Capture the cell that displays the provided text and extract its [X, Y] central coordinate. 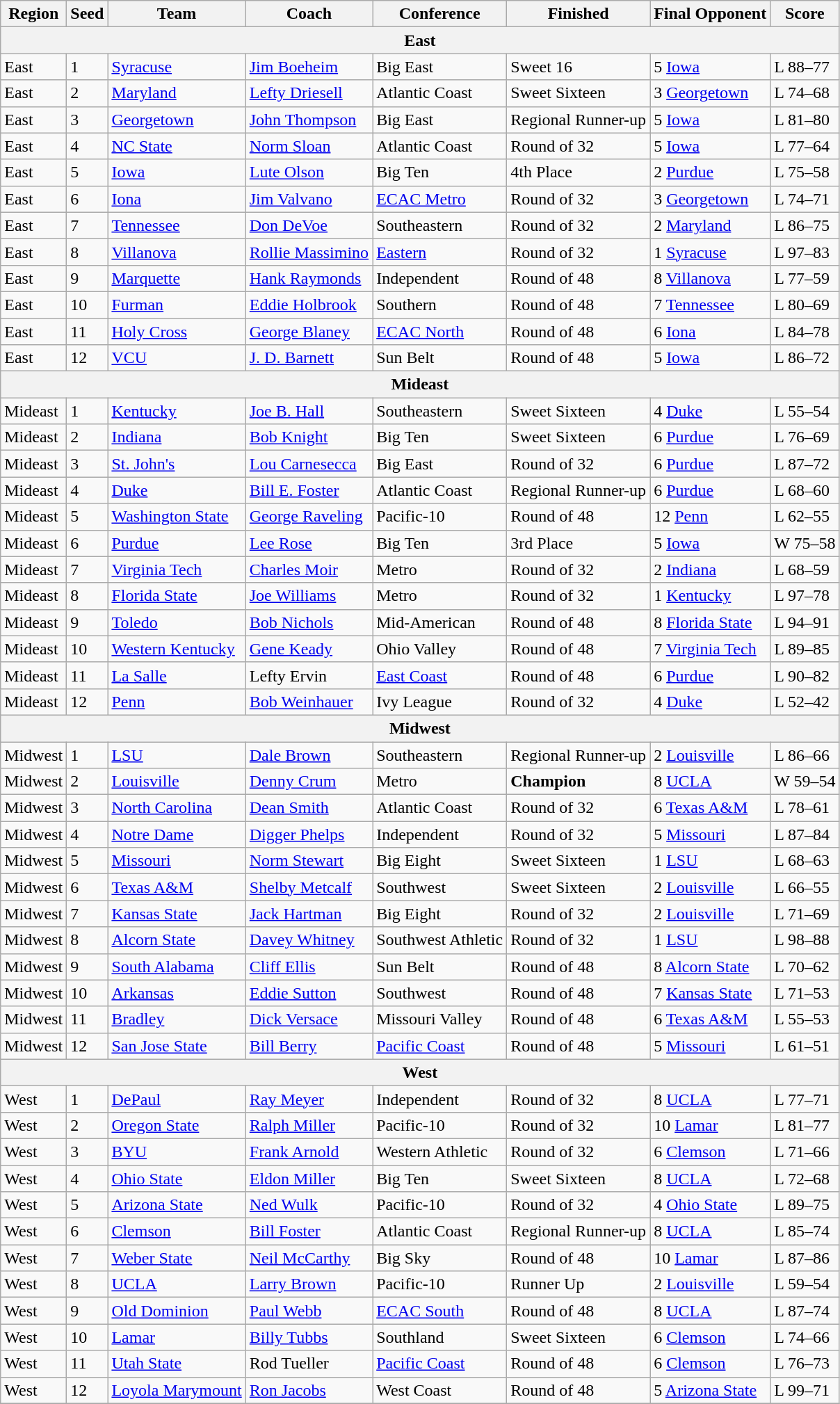
L 84–78 [805, 332]
Team [177, 14]
L 61–51 [805, 1046]
Eldon Miller [309, 1179]
12 Penn [711, 517]
Villanova [177, 252]
Southern [439, 305]
Bill Foster [309, 1232]
Charles Moir [309, 570]
Weber State [177, 1258]
L 52–42 [805, 702]
J. D. Barnett [309, 358]
Louisville [177, 782]
George Blaney [309, 332]
Paul Webb [309, 1311]
Coach [309, 14]
5 Arizona State [711, 1390]
Washington State [177, 517]
L 87–72 [805, 464]
Region [33, 14]
Norm Sloan [309, 146]
Virginia Tech [177, 570]
West Coast [439, 1390]
Final Opponent [711, 14]
Rollie Massimino [309, 252]
2 Maryland [711, 225]
Lee Rose [309, 543]
LSU [177, 755]
DePaul [177, 1099]
Larry Brown [309, 1284]
L 98–88 [805, 940]
L 68–63 [805, 861]
Southland [439, 1337]
Missouri Valley [439, 1019]
North Carolina [177, 808]
Norm Stewart [309, 861]
Iona [177, 199]
7 Kansas State [711, 993]
Jim Valvano [309, 199]
Eddie Holbrook [309, 305]
Champion [579, 782]
L 81–80 [805, 120]
L 71–66 [805, 1152]
L 94–91 [805, 622]
Davey Whitney [309, 940]
Kansas State [177, 914]
Shelby Metcalf [309, 887]
La Salle [177, 675]
Cliff Ellis [309, 967]
W 75–58 [805, 543]
Arizona State [177, 1205]
6 Iona [711, 332]
L 85–74 [805, 1232]
L 76–69 [805, 437]
Lefty Ervin [309, 675]
Bill E. Foster [309, 490]
L 72–68 [805, 1179]
Old Dominion [177, 1311]
Ohio Valley [439, 649]
L 97–78 [805, 596]
Toledo [177, 622]
L 68–60 [805, 490]
L 70–62 [805, 967]
ECAC South [439, 1311]
Billy Tubbs [309, 1337]
South Alabama [177, 967]
Tennessee [177, 225]
Syracuse [177, 67]
7 Tennessee [711, 305]
Seed [88, 14]
L 66–55 [805, 887]
8 Alcorn State [711, 967]
L 62–55 [805, 517]
Dean Smith [309, 808]
East Coast [439, 675]
ECAC North [439, 332]
BYU [177, 1152]
Big Sky [439, 1258]
George Raveling [309, 517]
L 74–66 [805, 1337]
1 Kentucky [711, 596]
Conference [439, 14]
L 80–69 [805, 305]
Jim Boeheim [309, 67]
Arkansas [177, 993]
L 74–71 [805, 199]
L 76–73 [805, 1364]
1 Syracuse [711, 252]
Bill Berry [309, 1046]
Purdue [177, 543]
L 77–59 [805, 278]
Hank Raymonds [309, 278]
8 Florida State [711, 622]
Western Kentucky [177, 649]
Mid-American [439, 622]
Oregon State [177, 1125]
Ohio State [177, 1179]
Dick Versace [309, 1019]
Score [805, 14]
Ivy League [439, 702]
Lute Olson [309, 172]
VCU [177, 358]
Rod Tueller [309, 1364]
L 87–86 [805, 1258]
Missouri [177, 861]
Eddie Sutton [309, 993]
Jack Hartman [309, 914]
L 89–85 [805, 649]
Kentucky [177, 411]
L 86–66 [805, 755]
Runner Up [579, 1284]
Indiana [177, 437]
L 87–74 [805, 1311]
Florida State [177, 596]
Clemson [177, 1232]
Bob Nichols [309, 622]
Ron Jacobs [309, 1390]
Southwest Athletic [439, 940]
L 97–83 [805, 252]
L 59–54 [805, 1284]
Joe B. Hall [309, 411]
L 99–71 [805, 1390]
Dale Brown [309, 755]
Lou Carnesecca [309, 464]
Finished [579, 14]
L 89–75 [805, 1205]
Don DeVoe [309, 225]
Texas A&M [177, 887]
Lefty Driesell [309, 93]
Holy Cross [177, 332]
Gene Keady [309, 649]
Lamar [177, 1337]
Denny Crum [309, 782]
Bob Weinhauer [309, 702]
Sweet 16 [579, 67]
Ray Meyer [309, 1099]
Penn [177, 702]
Georgetown [177, 120]
L 74–68 [805, 93]
L 86–72 [805, 358]
St. John's [177, 464]
L 68–59 [805, 570]
Ned Wulk [309, 1205]
Neil McCarthy [309, 1258]
W 59–54 [805, 782]
Duke [177, 490]
7 Virginia Tech [711, 649]
L 81–77 [805, 1125]
L 55–53 [805, 1019]
L 77–71 [805, 1099]
Marquette [177, 278]
3rd Place [579, 543]
Eastern [439, 252]
John Thompson [309, 120]
L 87–84 [805, 834]
L 78–61 [805, 808]
NC State [177, 146]
Maryland [177, 93]
UCLA [177, 1284]
L 86–75 [805, 225]
Ralph Miller [309, 1125]
Notre Dame [177, 834]
San Jose State [177, 1046]
Bradley [177, 1019]
L 71–53 [805, 993]
4 Ohio State [711, 1205]
4th Place [579, 172]
L 55–54 [805, 411]
2 Purdue [711, 172]
Bob Knight [309, 437]
Alcorn State [177, 940]
L 90–82 [805, 675]
L 71–69 [805, 914]
Furman [177, 305]
ECAC Metro [439, 199]
Joe Williams [309, 596]
Iowa [177, 172]
2 Indiana [711, 570]
Frank Arnold [309, 1152]
8 Villanova [711, 278]
Loyola Marymount [177, 1390]
L 77–64 [805, 146]
L 88–77 [805, 67]
Western Athletic [439, 1152]
L 75–58 [805, 172]
Utah State [177, 1364]
Digger Phelps [309, 834]
